Identify which cell holds the provided text, then report its (x, y) central coordinate. 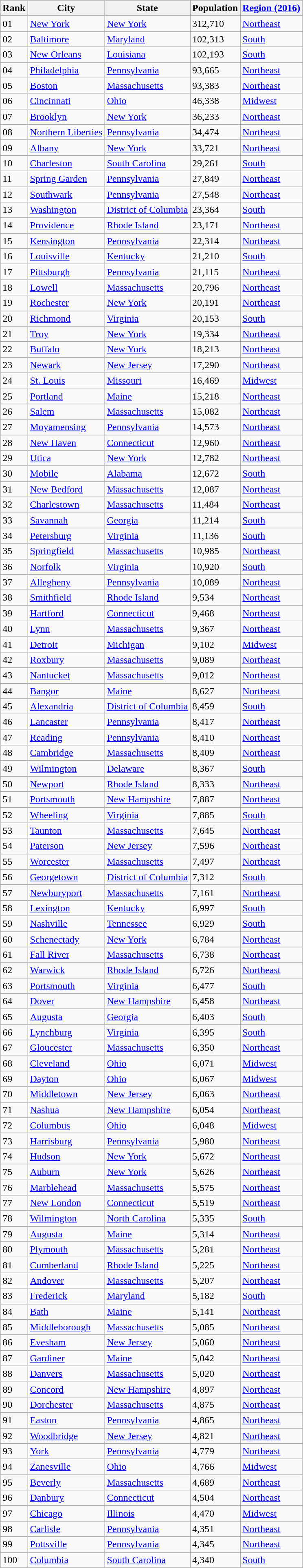
60 (14, 939)
16 (14, 256)
8,367 (215, 769)
28 (14, 442)
5,626 (215, 1172)
46 (14, 722)
New Haven (66, 442)
64 (14, 1001)
Pittsburgh (66, 272)
4,865 (215, 1420)
6,054 (215, 1110)
93 (14, 1451)
Danvers (66, 1374)
23 (14, 365)
22,314 (215, 241)
5,575 (215, 1188)
84 (14, 1312)
21,115 (215, 272)
Plymouth (66, 1250)
Charlestown (66, 505)
7,887 (215, 799)
Charleston (66, 163)
27,849 (215, 179)
New Bedford (66, 489)
Taunton (66, 830)
41 (14, 644)
Pottsville (66, 1544)
5,335 (215, 1219)
Albany (66, 148)
59 (14, 923)
6,395 (215, 1032)
24 (14, 380)
6,726 (215, 970)
29 (14, 458)
Rochester (66, 303)
39 (14, 613)
York (66, 1451)
98 (14, 1529)
32 (14, 505)
6,071 (215, 1063)
Louisville (66, 256)
8,410 (215, 738)
10,920 (215, 567)
Hartford (66, 613)
4,340 (215, 1560)
New London (66, 1203)
Louisiana (147, 55)
47 (14, 738)
Springfield (66, 551)
96 (14, 1498)
21 (14, 334)
Carlisle (66, 1529)
62 (14, 970)
14,573 (215, 427)
36 (14, 567)
51 (14, 799)
23,171 (215, 225)
33 (14, 520)
69 (14, 1079)
22 (14, 349)
27 (14, 427)
Lynn (66, 629)
20 (14, 318)
02 (14, 39)
12,672 (215, 474)
12,782 (215, 458)
04 (14, 70)
Newark (66, 365)
73 (14, 1141)
4,766 (215, 1467)
6,458 (215, 1001)
4,504 (215, 1498)
54 (14, 846)
23,364 (215, 210)
Dover (66, 1001)
5,314 (215, 1234)
Bath (66, 1312)
55 (14, 861)
66 (14, 1032)
70 (14, 1094)
Region (2016) (271, 8)
Baltimore (66, 39)
Population (215, 8)
56 (14, 877)
Beverly (66, 1482)
8,417 (215, 722)
90 (14, 1405)
8,409 (215, 753)
8,627 (215, 691)
06 (14, 101)
Gloucester (66, 1048)
88 (14, 1374)
97 (14, 1513)
Columbia (66, 1560)
Auburn (66, 1172)
4,351 (215, 1529)
79 (14, 1234)
Hudson (66, 1156)
19,334 (215, 334)
Troy (66, 334)
12,087 (215, 489)
Newburyport (66, 892)
12,960 (215, 442)
Easton (66, 1420)
Danbury (66, 1498)
37 (14, 582)
Southwark (66, 194)
100 (14, 1560)
74 (14, 1156)
Andover (66, 1281)
4,470 (215, 1513)
7,885 (215, 815)
99 (14, 1544)
Northern Liberties (66, 132)
29,261 (215, 163)
Nantucket (66, 675)
49 (14, 769)
Buffalo (66, 349)
15,218 (215, 396)
94 (14, 1467)
7,596 (215, 846)
City (66, 8)
7,497 (215, 861)
5,225 (215, 1265)
34,474 (215, 132)
Moyamensing (66, 427)
Roxbury (66, 660)
72 (14, 1125)
Allegheny (66, 582)
Richmond (66, 318)
58 (14, 908)
15,082 (215, 411)
75 (14, 1172)
Mobile (66, 474)
Harrisburg (66, 1141)
Michigan (147, 644)
Newport (66, 784)
20,191 (215, 303)
9,012 (215, 675)
Warwick (66, 970)
Providence (66, 225)
Worcester (66, 861)
87 (14, 1358)
4,345 (215, 1544)
5,060 (215, 1343)
93,665 (215, 70)
Reading (66, 738)
Philadelphia (66, 70)
31 (14, 489)
6,738 (215, 955)
4,779 (215, 1451)
North Carolina (147, 1219)
Columbus (66, 1125)
93,383 (215, 86)
Kensington (66, 241)
9,534 (215, 598)
9,367 (215, 629)
Missouri (147, 380)
6,048 (215, 1125)
34 (14, 536)
Schenectady (66, 939)
Savannah (66, 520)
07 (14, 117)
Gardiner (66, 1358)
Brooklyn (66, 117)
95 (14, 1482)
91 (14, 1420)
Nashville (66, 923)
Marblehead (66, 1188)
5,141 (215, 1312)
5,042 (215, 1358)
45 (14, 707)
27,548 (215, 194)
Evesham (66, 1343)
71 (14, 1110)
Smithfield (66, 598)
Lexington (66, 908)
15 (14, 241)
5,519 (215, 1203)
86 (14, 1343)
81 (14, 1265)
11,484 (215, 505)
Tennessee (147, 923)
01 (14, 24)
89 (14, 1389)
Petersburg (66, 536)
Frederick (66, 1296)
67 (14, 1048)
7,645 (215, 830)
St. Louis (66, 380)
Chicago (66, 1513)
Middletown (66, 1094)
08 (14, 132)
11 (14, 179)
Rank (14, 8)
6,784 (215, 939)
Utica (66, 458)
11,136 (215, 536)
16,469 (215, 380)
76 (14, 1188)
63 (14, 986)
6,477 (215, 986)
4,689 (215, 1482)
7,312 (215, 877)
Nashua (66, 1110)
8,333 (215, 784)
Alexandria (66, 707)
Washington (66, 210)
5,980 (215, 1141)
21,210 (215, 256)
18,213 (215, 349)
82 (14, 1281)
92 (14, 1435)
Middleborough (66, 1327)
5,281 (215, 1250)
33,721 (215, 148)
35 (14, 551)
Concord (66, 1389)
6,063 (215, 1094)
Lynchburg (66, 1032)
Lowell (66, 287)
Georgetown (66, 877)
42 (14, 660)
26 (14, 411)
New Orleans (66, 55)
68 (14, 1063)
102,193 (215, 55)
Fall River (66, 955)
61 (14, 955)
13 (14, 210)
78 (14, 1219)
Detroit (66, 644)
Norfolk (66, 567)
Dayton (66, 1079)
20,796 (215, 287)
Cincinnati (66, 101)
Paterson (66, 846)
19 (14, 303)
6,350 (215, 1048)
40 (14, 629)
Salem (66, 411)
20,153 (215, 318)
83 (14, 1296)
44 (14, 691)
52 (14, 815)
57 (14, 892)
18 (14, 287)
Illinois (147, 1513)
53 (14, 830)
Portland (66, 396)
5,207 (215, 1281)
10,089 (215, 582)
50 (14, 784)
Woodbridge (66, 1435)
5,182 (215, 1296)
9,089 (215, 660)
85 (14, 1327)
10,985 (215, 551)
9,468 (215, 613)
4,875 (215, 1405)
36,233 (215, 117)
17,290 (215, 365)
Zanesville (66, 1467)
Boston (66, 86)
77 (14, 1203)
6,929 (215, 923)
80 (14, 1250)
Wheeling (66, 815)
10 (14, 163)
6,067 (215, 1079)
5,672 (215, 1156)
7,161 (215, 892)
30 (14, 474)
4,821 (215, 1435)
11,214 (215, 520)
05 (14, 86)
State (147, 8)
4,897 (215, 1389)
38 (14, 598)
6,997 (215, 908)
46,338 (215, 101)
Cleveland (66, 1063)
48 (14, 753)
8,459 (215, 707)
Dorchester (66, 1405)
09 (14, 148)
Alabama (147, 474)
65 (14, 1017)
5,085 (215, 1327)
102,313 (215, 39)
17 (14, 272)
5,020 (215, 1374)
Delaware (147, 769)
Cumberland (66, 1265)
25 (14, 396)
9,102 (215, 644)
43 (14, 675)
Cambridge (66, 753)
14 (14, 225)
03 (14, 55)
Bangor (66, 691)
312,710 (215, 24)
12 (14, 194)
Lancaster (66, 722)
6,403 (215, 1017)
Spring Garden (66, 179)
